Search for the cell housing the specified text and yield its (X, Y) center coordinate. 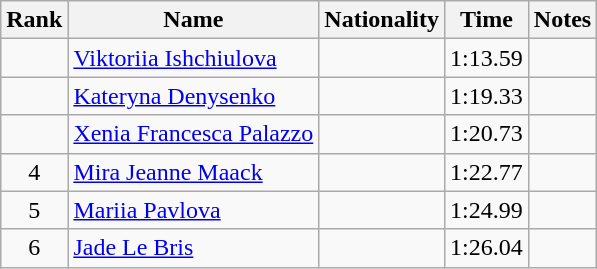
6 (34, 248)
Jade Le Bris (194, 248)
1:13.59 (487, 58)
4 (34, 172)
1:19.33 (487, 96)
5 (34, 210)
Mira Jeanne Maack (194, 172)
Xenia Francesca Palazzo (194, 134)
Time (487, 20)
Viktoriia Ishchiulova (194, 58)
Notes (562, 20)
1:22.77 (487, 172)
Rank (34, 20)
1:20.73 (487, 134)
1:26.04 (487, 248)
Kateryna Denysenko (194, 96)
1:24.99 (487, 210)
Nationality (382, 20)
Mariia Pavlova (194, 210)
Name (194, 20)
